Find where the given text appears and provide that cell's center as (x, y) coordinate. 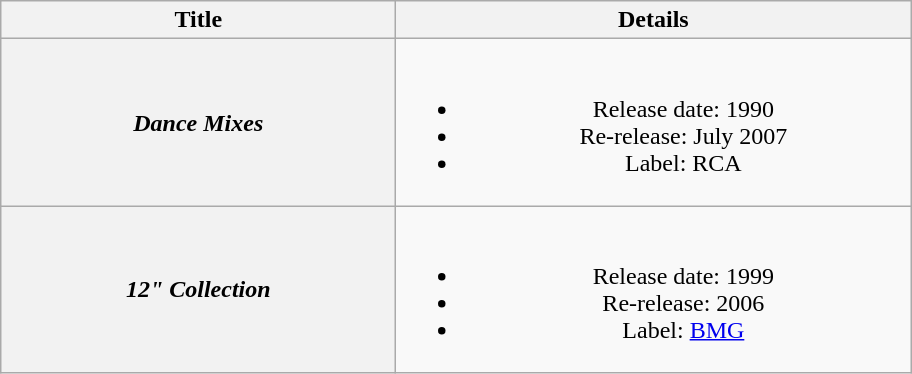
Details (654, 20)
Title (198, 20)
Release date: 1999Re-release: 2006Label: BMG (654, 290)
Dance Mixes (198, 122)
Release date: 1990Re-release: July 2007Label: RCA (654, 122)
12" Collection (198, 290)
